Capture the cell that displays the provided text and extract its (X, Y) central coordinate. 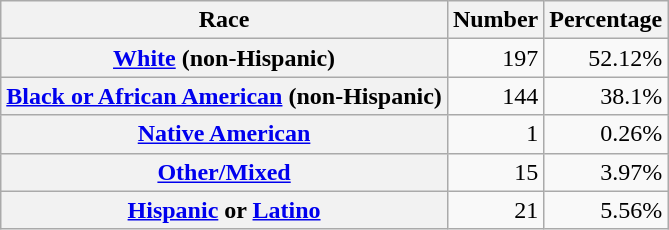
15 (495, 172)
Race (224, 20)
Hispanic or Latino (224, 210)
5.56% (606, 210)
3.97% (606, 172)
0.26% (606, 134)
144 (495, 96)
197 (495, 58)
Other/Mixed (224, 172)
38.1% (606, 96)
1 (495, 134)
Number (495, 20)
White (non-Hispanic) (224, 58)
Percentage (606, 20)
Native American (224, 134)
Black or African American (non-Hispanic) (224, 96)
21 (495, 210)
52.12% (606, 58)
